Capture the cell that displays the provided text and extract its [X, Y] central coordinate. 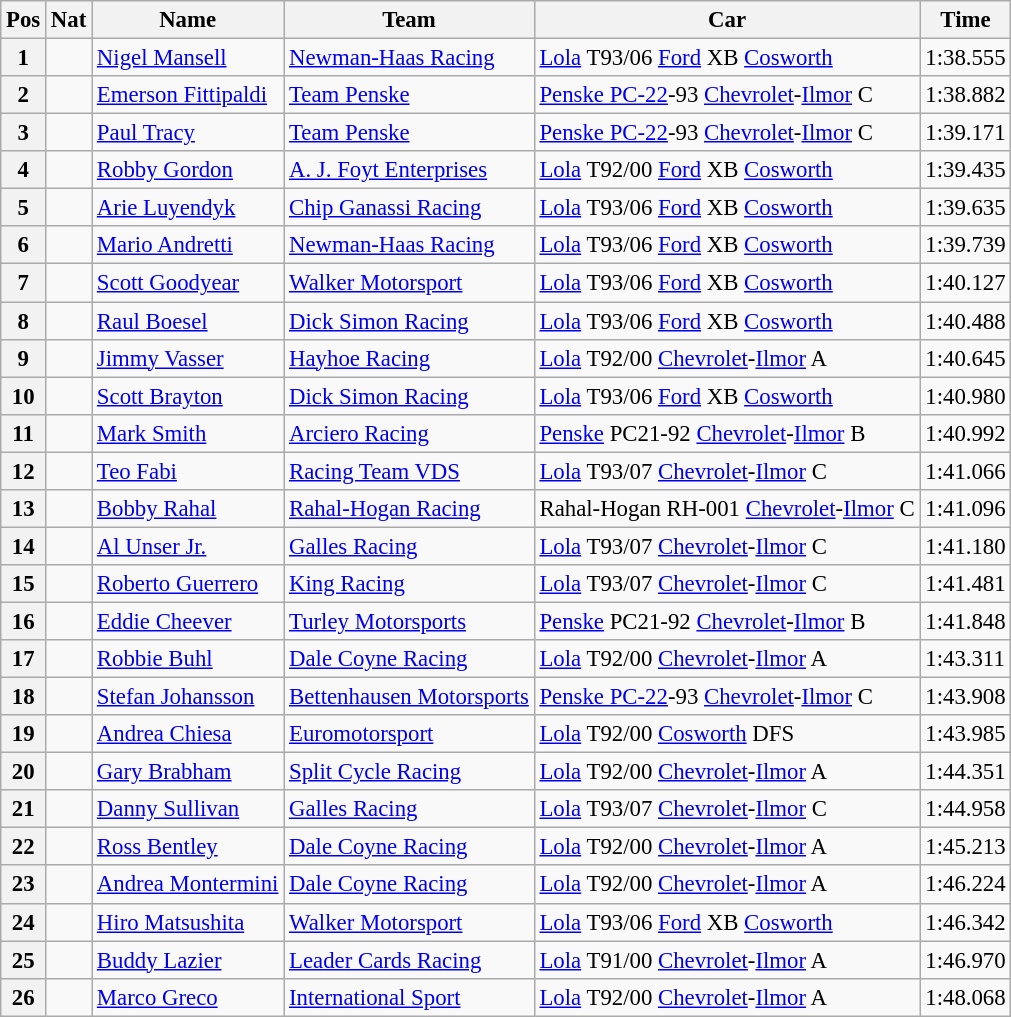
Team [409, 20]
Lola T92/00 Cosworth DFS [727, 734]
1:39.635 [966, 208]
1:40.992 [966, 433]
4 [24, 170]
Raul Boesel [188, 321]
Danny Sullivan [188, 809]
Lola T92/00 Ford XB Cosworth [727, 170]
Andrea Montermini [188, 885]
1:39.171 [966, 133]
Pos [24, 20]
Racing Team VDS [409, 471]
Time [966, 20]
Turley Motorsports [409, 621]
16 [24, 621]
1:39.739 [966, 245]
Mark Smith [188, 433]
Split Cycle Racing [409, 772]
1:41.848 [966, 621]
5 [24, 208]
11 [24, 433]
1:41.096 [966, 509]
1:46.342 [966, 922]
26 [24, 997]
Arciero Racing [409, 433]
13 [24, 509]
23 [24, 885]
1:38.882 [966, 95]
Bobby Rahal [188, 509]
1:43.985 [966, 734]
Rahal-Hogan Racing [409, 509]
Stefan Johansson [188, 697]
Arie Luyendyk [188, 208]
Mario Andretti [188, 245]
Jimmy Vasser [188, 358]
1:48.068 [966, 997]
Hiro Matsushita [188, 922]
Nat [69, 20]
1:41.180 [966, 546]
Robby Gordon [188, 170]
9 [24, 358]
10 [24, 396]
International Sport [409, 997]
1:44.958 [966, 809]
1:41.066 [966, 471]
24 [24, 922]
1:44.351 [966, 772]
Chip Ganassi Racing [409, 208]
22 [24, 847]
Name [188, 20]
Marco Greco [188, 997]
1:40.980 [966, 396]
Buddy Lazier [188, 960]
Scott Goodyear [188, 283]
Hayhoe Racing [409, 358]
1:46.224 [966, 885]
3 [24, 133]
18 [24, 697]
Ross Bentley [188, 847]
1:41.481 [966, 584]
1:43.311 [966, 659]
Al Unser Jr. [188, 546]
1:43.908 [966, 697]
Robbie Buhl [188, 659]
Rahal-Hogan RH-001 Chevrolet-Ilmor C [727, 509]
20 [24, 772]
14 [24, 546]
Roberto Guerrero [188, 584]
Teo Fabi [188, 471]
19 [24, 734]
A. J. Foyt Enterprises [409, 170]
1:40.488 [966, 321]
Paul Tracy [188, 133]
21 [24, 809]
Bettenhausen Motorsports [409, 697]
25 [24, 960]
Emerson Fittipaldi [188, 95]
Eddie Cheever [188, 621]
Euromotorsport [409, 734]
7 [24, 283]
12 [24, 471]
1:38.555 [966, 58]
1:45.213 [966, 847]
1 [24, 58]
2 [24, 95]
King Racing [409, 584]
1:40.645 [966, 358]
17 [24, 659]
1:46.970 [966, 960]
8 [24, 321]
1:39.435 [966, 170]
15 [24, 584]
6 [24, 245]
Lola T91/00 Chevrolet-Ilmor A [727, 960]
Car [727, 20]
Nigel Mansell [188, 58]
Gary Brabham [188, 772]
Leader Cards Racing [409, 960]
Andrea Chiesa [188, 734]
Scott Brayton [188, 396]
1:40.127 [966, 283]
